Scan for the cell matching the given text and deliver its (x, y) coordinate at center. 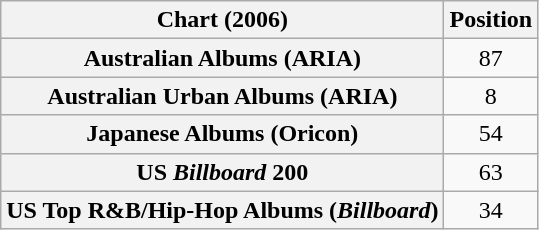
87 (491, 58)
Position (491, 20)
US Billboard 200 (222, 172)
Japanese Albums (Oricon) (222, 134)
34 (491, 210)
Australian Albums (ARIA) (222, 58)
54 (491, 134)
US Top R&B/Hip-Hop Albums (Billboard) (222, 210)
8 (491, 96)
Chart (2006) (222, 20)
63 (491, 172)
Australian Urban Albums (ARIA) (222, 96)
